From the cell containing the given text, extract its center point as (X, Y) coordinate. 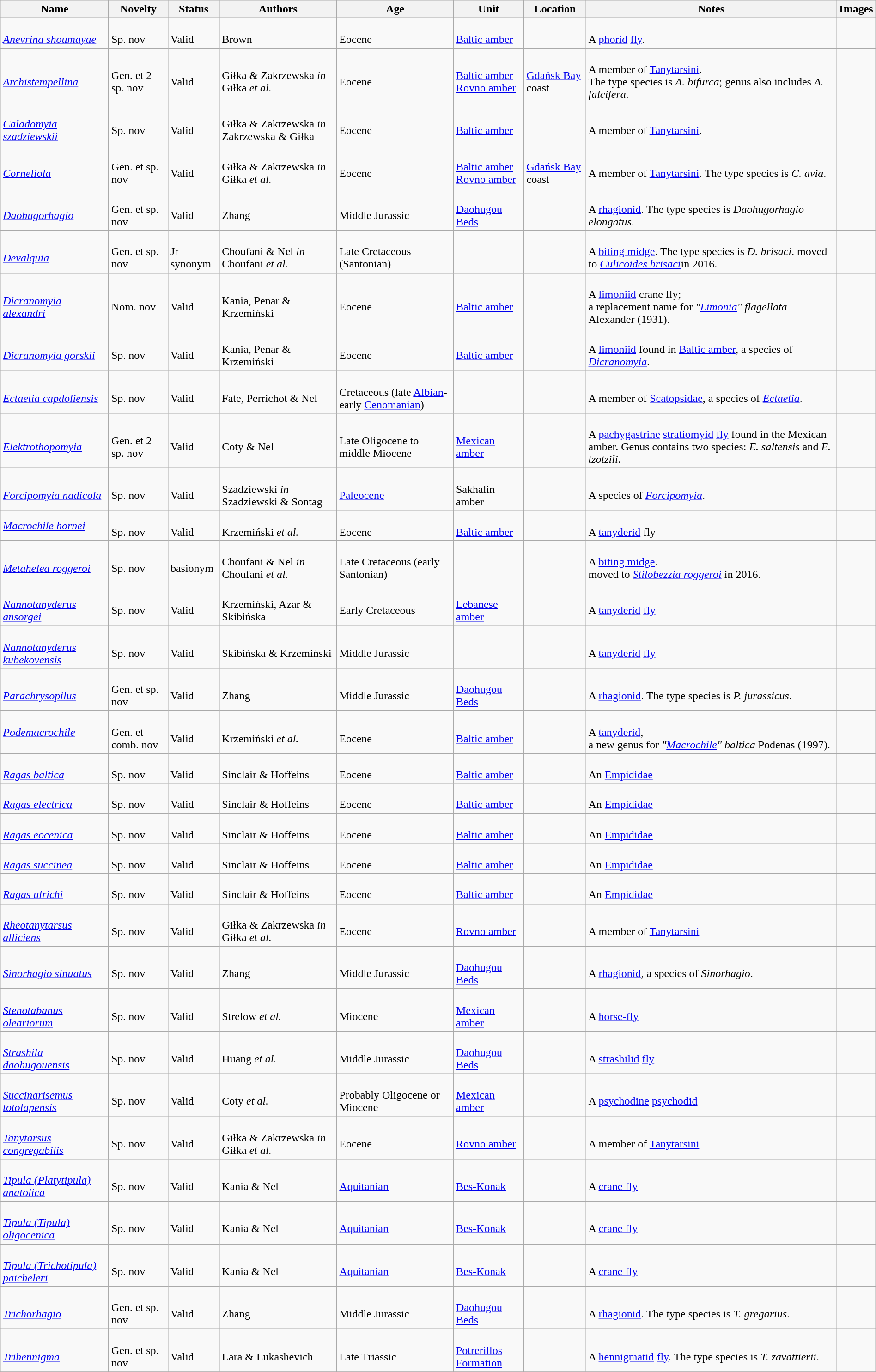
A rhagionid, a species of Sinorhagio. (712, 967)
A member of Tanytarsini. (712, 124)
Nannotanyderus ansorgei (55, 605)
A pachygastrine stratiomyid fly found in the Mexican amber. Genus contains two species: E. saltensis and E. tzotzili. (712, 441)
Notes (712, 9)
Anevrina shoumayae (55, 33)
Metahelea roggeroi (55, 562)
Miocene (395, 1010)
Elektrothopomyia (55, 441)
Stenotabanus oleariorum (55, 1010)
Ragas baltica (55, 769)
Giłka & Zakrzewska in Zakrzewska & Giłka (278, 124)
Skibińska & Krzemiński (278, 647)
Trihennigma (55, 1350)
Late Cretaceous (Santonian) (395, 252)
Nannotanyderus kubekovensis (55, 647)
Probably Oligocene or Miocene (395, 1095)
Nom. nov (138, 300)
Succinarisemus totolapensis (55, 1095)
Coty et al. (278, 1095)
A rhagionid. The type species is T. gregarius. (712, 1308)
Jr synonym (193, 252)
A biting midge. moved to Stilobezzia roggeroi in 2016. (712, 562)
Trichorhagio (55, 1308)
Szadziewski in Szadziewski & Sontag (278, 489)
A tanyderid, a new genus for "Macrochile" baltica Podenas (1997). (712, 732)
Age (395, 9)
Images (856, 9)
Ragas ulrichi (55, 889)
A hennigmatid fly. The type species is T. zavattierii. (712, 1350)
A rhagionid. The type species is P. jurassicus. (712, 690)
basionym (193, 562)
Sakhalin amber (488, 489)
A phorid fly. (712, 33)
Daohugorhagio (55, 209)
Forcipomyia nadicola (55, 489)
Ectaetia capdoliensis (55, 392)
Lebanese amber (488, 605)
Caladomyia szadziewskii (55, 124)
Macrochile hornei (55, 526)
Tanytarsus congregabilis (55, 1137)
A biting midge. The type species is D. brisaci. moved to Culicoides brisaciin 2016. (712, 252)
Potrerillos Formation (488, 1350)
Coty & Nel (278, 441)
Huang et al. (278, 1052)
A horse-fly (712, 1010)
Rheotanytarsus alliciens (55, 925)
A rhagionid. The type species is Daohugorhagio elongatus. (712, 209)
Krzemiński, Azar & Skibińska (278, 605)
A member of Scatopsidae, a species of Ectaetia. (712, 392)
Devalquia (55, 252)
Location (555, 9)
Name (55, 9)
A member of Tanytarsini. The type species is A. bifurca; genus also includes A. falcifera. (712, 76)
Early Cretaceous (395, 605)
Dicranomyia gorskii (55, 349)
A limoniid crane fly; a replacement name for "Limonia" flagellata Alexander (1931). (712, 300)
A species of Forcipomyia. (712, 489)
Ragas eocenica (55, 829)
Novelty (138, 9)
A member of Tanytarsini. The type species is C. avia. (712, 167)
Late Cretaceous (early Santonian) (395, 562)
A strashilid fly (712, 1052)
Ragas electrica (55, 798)
Status (193, 9)
Lara & Lukashevich (278, 1350)
Tipula (Tipula) oligocenica (55, 1223)
Late Triassic (395, 1350)
Archistempellina (55, 76)
Brown (278, 33)
Authors (278, 9)
Tipula (Trichotipula) paicheleri (55, 1265)
Gen. et comb. nov (138, 732)
Podemacrochile (55, 732)
Strelow et al. (278, 1010)
Unit (488, 9)
Fate, Perrichot & Nel (278, 392)
Sinorhagio sinuatus (55, 967)
A limoniid found in Baltic amber, a species of Dicranomyia. (712, 349)
Ragas succinea (55, 858)
Parachrysopilus (55, 690)
Corneliola (55, 167)
Tipula (Platytipula) anatolica (55, 1180)
A psychodine psychodid (712, 1095)
Strashila daohugouensis (55, 1052)
Late Oligocene to middle Miocene (395, 441)
Dicranomyia alexandri (55, 300)
Cretaceous (late Albian-early Cenomanian) (395, 392)
Paleocene (395, 489)
